Search for the cell housing the specified text and yield its [X, Y] center coordinate. 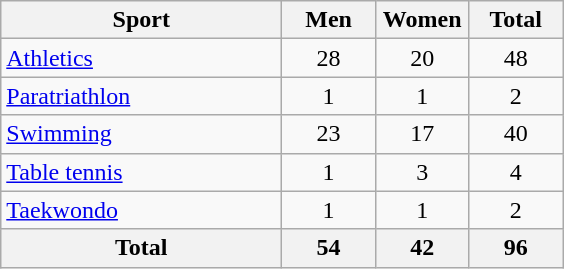
17 [422, 134]
Taekwondo [142, 210]
4 [516, 172]
20 [422, 58]
3 [422, 172]
Men [329, 20]
54 [329, 248]
Women [422, 20]
Athletics [142, 58]
42 [422, 248]
96 [516, 248]
Paratriathlon [142, 96]
40 [516, 134]
48 [516, 58]
28 [329, 58]
Sport [142, 20]
Table tennis [142, 172]
Swimming [142, 134]
23 [329, 134]
